Search for the cell housing the specified text and yield its [X, Y] center coordinate. 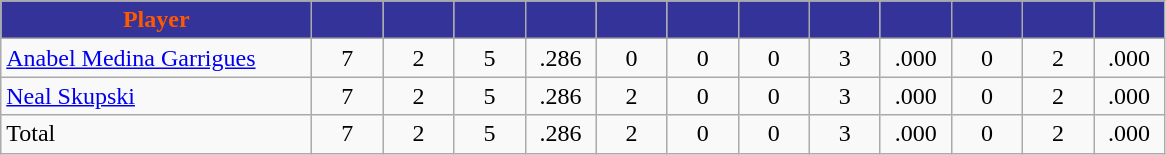
Total [156, 134]
Anabel Medina Garrigues [156, 58]
Neal Skupski [156, 96]
Player [156, 20]
